For the text-containing cell, return its midpoint in [X, Y] coordinate format. 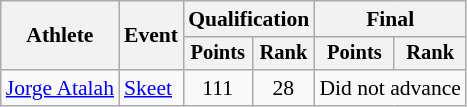
Jorge Atalah [60, 88]
Event [151, 36]
Final [390, 19]
28 [283, 88]
111 [218, 88]
Skeet [151, 88]
Athlete [60, 36]
Qualification [248, 19]
Did not advance [390, 88]
